Pinpoint the cell where the given text exists, returning its [x, y] midpoint coordinate. 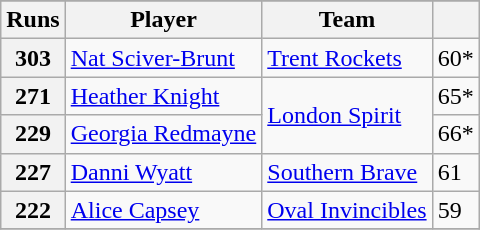
London Spirit [347, 115]
Runs [33, 20]
271 [33, 96]
Danni Wyatt [164, 172]
Oval Invincibles [347, 210]
Nat Sciver-Brunt [164, 58]
Alice Capsey [164, 210]
Southern Brave [347, 172]
Georgia Redmayne [164, 134]
65* [456, 96]
229 [33, 134]
222 [33, 210]
303 [33, 58]
227 [33, 172]
Heather Knight [164, 96]
59 [456, 210]
60* [456, 58]
Team [347, 20]
Player [164, 20]
66* [456, 134]
61 [456, 172]
Trent Rockets [347, 58]
